Determine the [X, Y] coordinate at the center of the cell enclosing the given text.  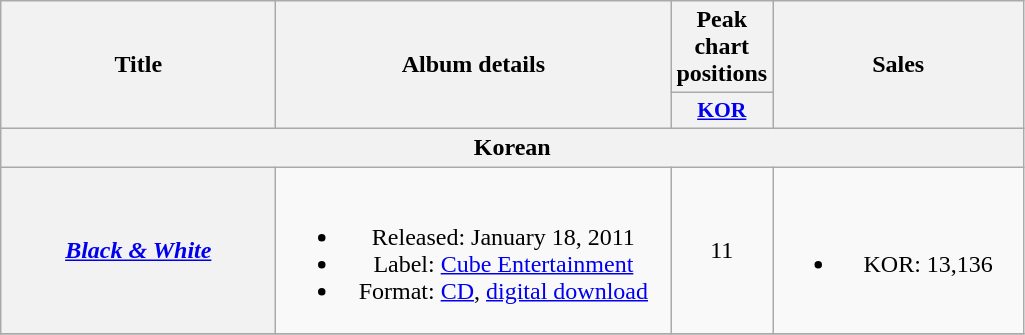
Sales [898, 65]
Title [138, 65]
KOR [722, 111]
11 [722, 250]
KOR: 13,136 [898, 250]
Album details [474, 65]
Korean [512, 147]
Peak chart positions [722, 47]
Released: January 18, 2011Label: Cube EntertainmentFormat: CD, digital download [474, 250]
Black & White [138, 250]
